Search for the cell housing the specified text and yield its [x, y] center coordinate. 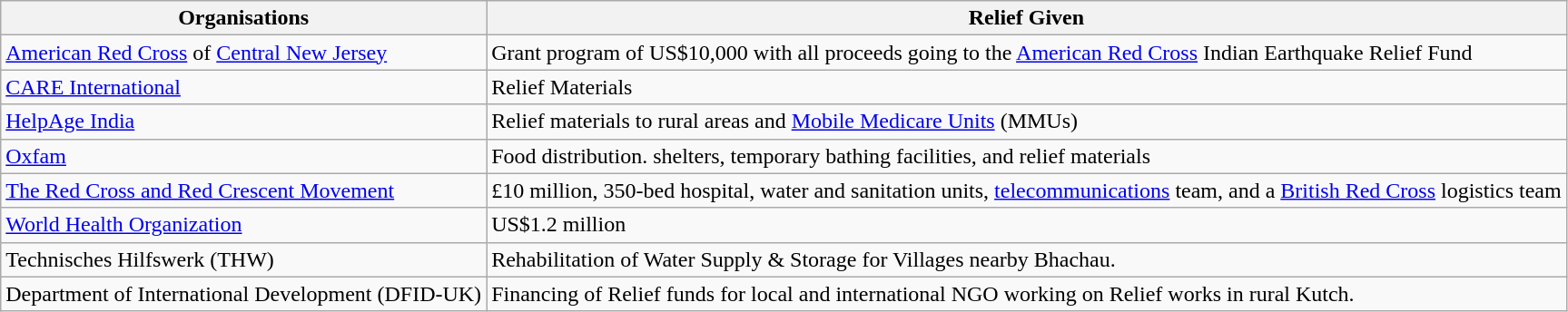
Relief materials to rural areas and Mobile Medicare Units (MMUs) [1027, 122]
Relief Given [1027, 18]
Relief Materials [1027, 87]
Food distribution. shelters, temporary bathing facilities, and relief materials [1027, 156]
HelpAge India [243, 122]
Financing of Relief funds for local and international NGO working on Relief works in rural Kutch. [1027, 294]
Grant program of US$10,000 with all proceeds going to the American Red Cross Indian Earthquake Relief Fund [1027, 53]
Department of International Development (DFID-UK) [243, 294]
Oxfam [243, 156]
The Red Cross and Red Crescent Movement [243, 190]
CARE International [243, 87]
US$1.2 million [1027, 225]
Organisations [243, 18]
Technisches Hilfswerk (THW) [243, 259]
World Health Organization [243, 225]
Rehabilitation of Water Supply & Storage for Villages nearby Bhachau. [1027, 259]
American Red Cross of Central New Jersey [243, 53]
£10 million, 350-bed hospital, water and sanitation units, telecommunications team, and a British Red Cross logistics team [1027, 190]
